For the text-containing cell, return its midpoint in (X, Y) coordinate format. 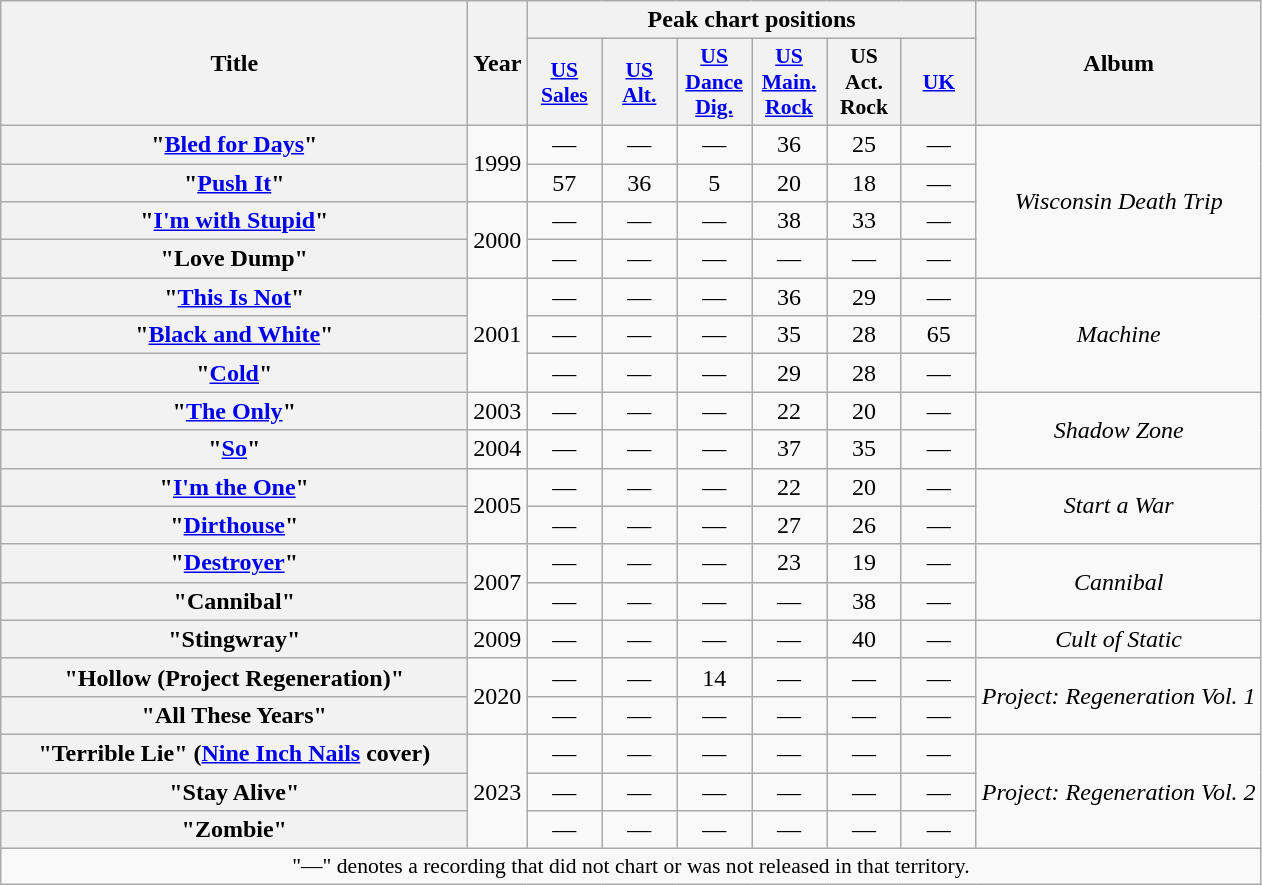
"I'm the One" (234, 487)
1999 (498, 163)
"Terrible Lie" (Nine Inch Nails cover) (234, 753)
Cult of Static (1118, 639)
"Bled for Days" (234, 144)
"Cold" (234, 373)
2004 (498, 449)
"Dirthouse" (234, 525)
Machine (1118, 335)
"I'm with Stupid" (234, 221)
"This Is Not" (234, 297)
2007 (498, 582)
25 (864, 144)
65 (938, 335)
18 (864, 183)
Peak chart positions (752, 20)
US Act. Rock (864, 82)
"So" (234, 449)
Title (234, 64)
37 (790, 449)
26 (864, 525)
Wisconsin Death Trip (1118, 201)
2001 (498, 335)
USSales (564, 82)
USMain. Rock (790, 82)
2023 (498, 791)
"All These Years" (234, 715)
19 (864, 563)
2000 (498, 240)
"Stay Alive" (234, 791)
2020 (498, 696)
27 (790, 525)
Start a War (1118, 506)
"Push It" (234, 183)
"Hollow (Project Regeneration)" (234, 677)
"Zombie" (234, 830)
Shadow Zone (1118, 430)
"Destroyer" (234, 563)
USAlt. (640, 82)
2005 (498, 506)
"Cannibal" (234, 601)
2009 (498, 639)
5 (714, 183)
"—" denotes a recording that did not chart or was not released in that territory. (631, 867)
"Black and White" (234, 335)
2003 (498, 411)
14 (714, 677)
33 (864, 221)
57 (564, 183)
Album (1118, 64)
UK (938, 82)
"Love Dump" (234, 259)
Project: Regeneration Vol. 1 (1118, 696)
"The Only" (234, 411)
USDanceDig. (714, 82)
Cannibal (1118, 582)
23 (790, 563)
"Stingwray" (234, 639)
40 (864, 639)
Year (498, 64)
Project: Regeneration Vol. 2 (1118, 791)
